Identify which cell holds the provided text, then report its [x, y] central coordinate. 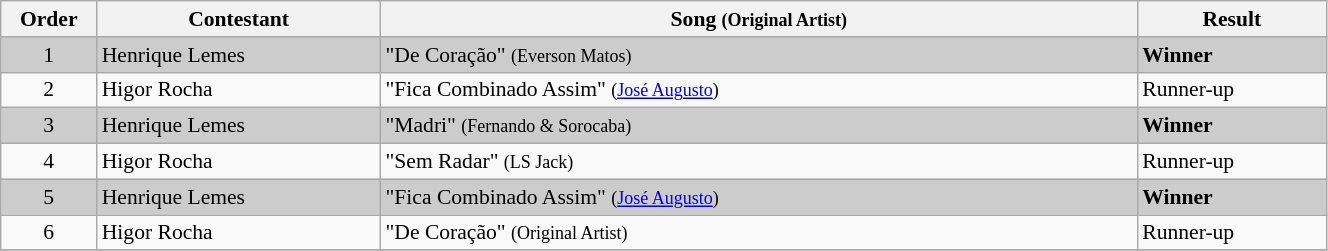
Song (Original Artist) [758, 19]
"De Coração" (Original Artist) [758, 233]
3 [49, 126]
Contestant [239, 19]
6 [49, 233]
"Sem Radar" (LS Jack) [758, 162]
Order [49, 19]
1 [49, 55]
5 [49, 197]
"Madri" (Fernando & Sorocaba) [758, 126]
"De Coração" (Everson Matos) [758, 55]
2 [49, 90]
Result [1232, 19]
4 [49, 162]
